From the cell containing the given text, extract its center point as [X, Y] coordinate. 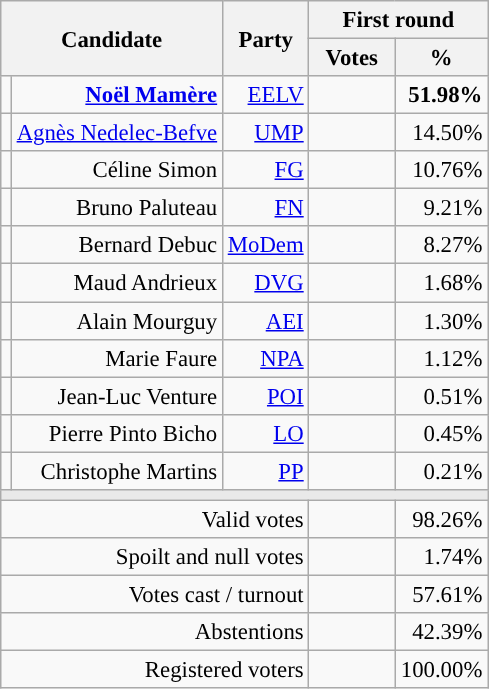
57.61% [442, 594]
Registered voters [155, 670]
EELV [266, 95]
POI [266, 396]
% [442, 58]
9.21% [442, 208]
PP [266, 471]
1.68% [442, 283]
Abstentions [155, 632]
Pierre Pinto Bicho [116, 433]
LO [266, 433]
0.21% [442, 471]
DVG [266, 283]
Marie Faure [116, 358]
98.26% [442, 519]
Votes cast / turnout [155, 594]
Alain Mourguy [116, 321]
AEI [266, 321]
First round [398, 20]
1.12% [442, 358]
100.00% [442, 670]
51.98% [442, 95]
Christophe Martins [116, 471]
8.27% [442, 245]
Jean-Luc Venture [116, 396]
Agnès Nedelec-Befve [116, 133]
Spoilt and null votes [155, 557]
Party [266, 38]
Bruno Paluteau [116, 208]
NPA [266, 358]
0.51% [442, 396]
FG [266, 170]
0.45% [442, 433]
Bernard Debuc [116, 245]
Maud Andrieux [116, 283]
Candidate [112, 38]
Céline Simon [116, 170]
42.39% [442, 632]
Noël Mamère [116, 95]
10.76% [442, 170]
UMP [266, 133]
FN [266, 208]
1.30% [442, 321]
Votes [352, 58]
MoDem [266, 245]
14.50% [442, 133]
Valid votes [155, 519]
1.74% [442, 557]
